For the text-containing cell, return its midpoint in (x, y) coordinate format. 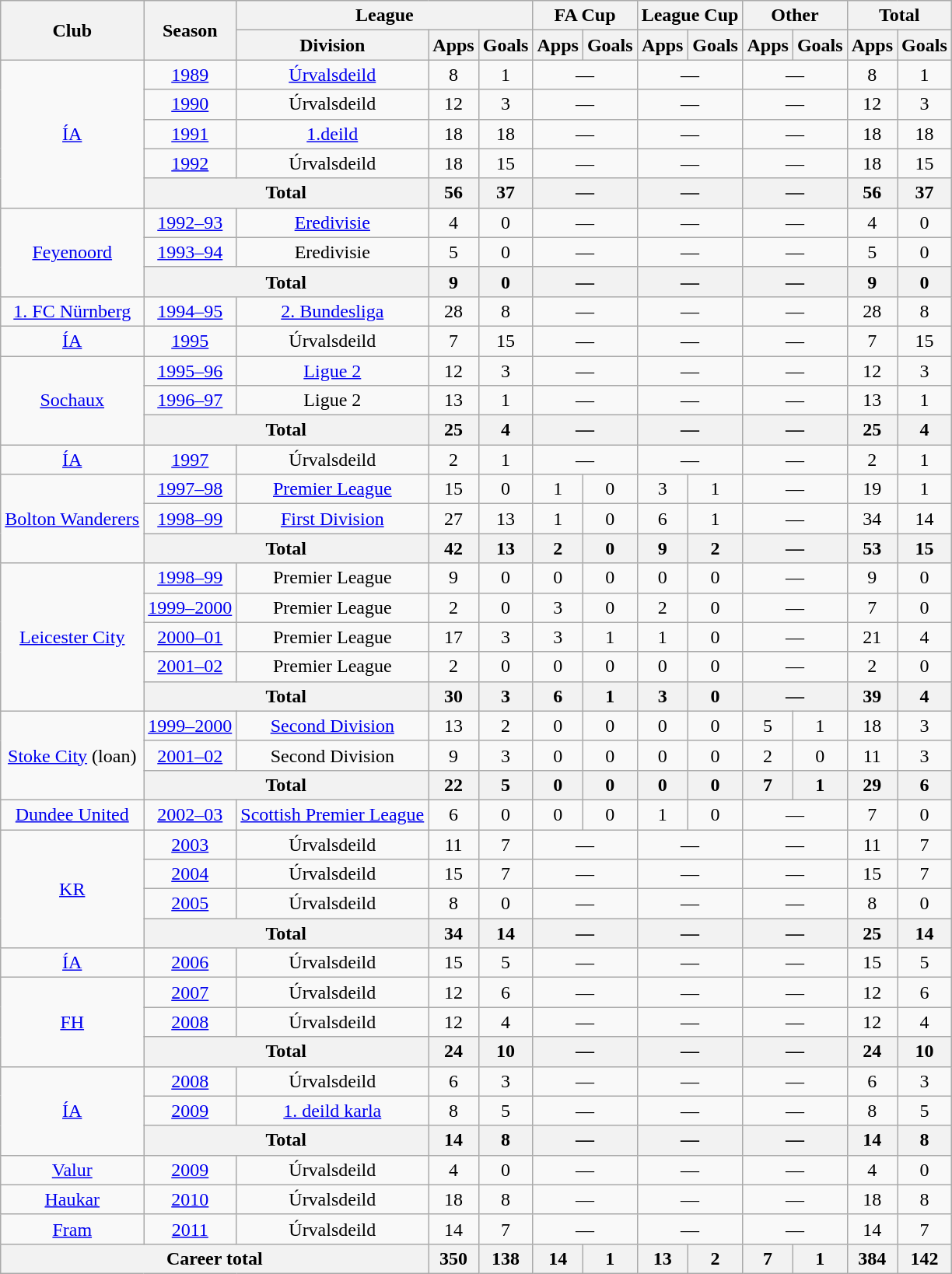
Bolton Wanderers (72, 519)
1995 (190, 341)
1993–94 (190, 252)
53 (872, 548)
138 (506, 1258)
1990 (190, 104)
Division (333, 45)
Scottish Premier League (333, 814)
29 (872, 785)
17 (453, 637)
Fram (72, 1229)
21 (872, 637)
KR (72, 888)
Other (795, 16)
19 (872, 489)
350 (453, 1258)
1994–95 (190, 311)
22 (453, 785)
Feyenoord (72, 252)
2010 (190, 1199)
FA Cup (585, 16)
2007 (190, 992)
2003 (190, 844)
1996–97 (190, 401)
First Division (333, 519)
2. Bundesliga (333, 311)
30 (453, 696)
1997–98 (190, 489)
1997 (190, 460)
2005 (190, 904)
FH (72, 1022)
Valur (72, 1170)
2000–01 (190, 637)
1991 (190, 134)
2011 (190, 1229)
League (384, 16)
1. FC Nürnberg (72, 311)
Leicester City (72, 637)
League Cup (690, 16)
2002–03 (190, 814)
Sochaux (72, 401)
1995–96 (190, 371)
142 (925, 1258)
27 (453, 519)
1992 (190, 163)
384 (872, 1258)
42 (453, 548)
Dundee United (72, 814)
Club (72, 30)
Season (190, 30)
2004 (190, 874)
1989 (190, 75)
39 (872, 696)
1.deild (333, 134)
1. deild karla (333, 1111)
1992–93 (190, 222)
Career total (215, 1258)
Stoke City (loan) (72, 755)
2006 (190, 963)
Haukar (72, 1199)
